Provide the [x, y] coordinate of the cell's center where the given text is located.  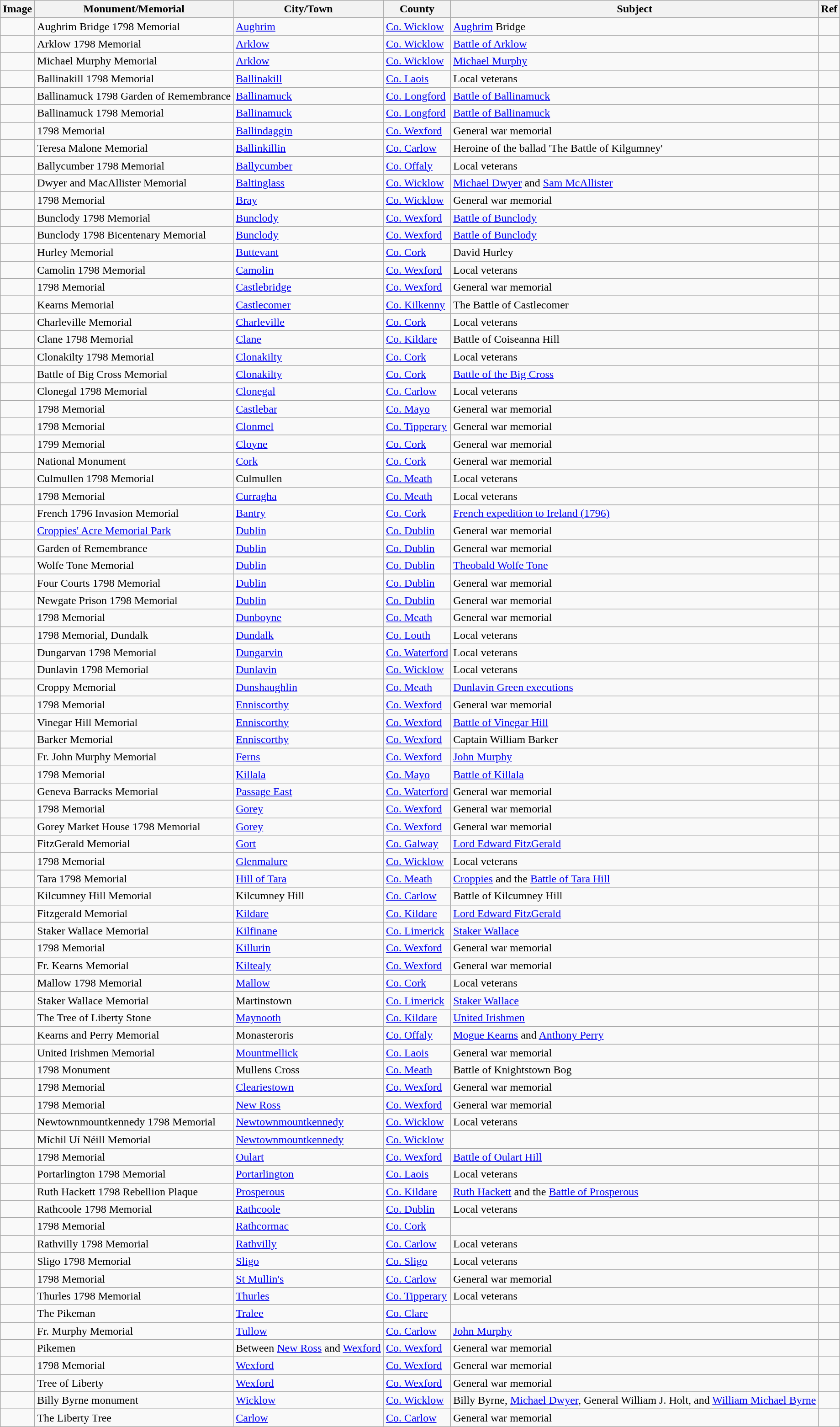
Billy Byrne monument [134, 1400]
Billy Byrne, Michael Dwyer, General William J. Holt, and William Michael Byrne [635, 1400]
Kearns and Perry Memorial [134, 1035]
Gorey Market House 1798 Memorial [134, 827]
Martinstown [309, 1000]
Arklow 1798 Memorial [134, 44]
Thurles 1798 Memorial [134, 1296]
Baltinglass [309, 183]
Aughrim Bridge [635, 27]
Co. Sligo [417, 1261]
Bunclody 1798 Bicentenary Memorial [134, 235]
French 1796 Invasion Memorial [134, 514]
Carlow [309, 1418]
The Pikeman [134, 1313]
Vinegar Hill Memorial [134, 722]
Tralee [309, 1313]
Battle of Oulart Hill [635, 1157]
Culmullen 1798 Memorial [134, 478]
Castlebar [309, 409]
Fr. Murphy Memorial [134, 1331]
Rathvilly 1798 Memorial [134, 1244]
Co. Louth [417, 635]
Míchil Uí Néill Memorial [134, 1140]
The Battle of Castlecomer [635, 305]
Dunlavin [309, 670]
Kilfinane [309, 931]
Sligo [309, 1261]
Killurin [309, 948]
Garden of Remembrance [134, 548]
Monument/Memorial [134, 9]
Teresa Malone Memorial [134, 148]
FitzGerald Memorial [134, 844]
Newtownmountkennedy 1798 Memorial [134, 1122]
Rathcoole [309, 1209]
Portarlington [309, 1174]
Kildare [309, 913]
Monasteroris [309, 1035]
Cloyne [309, 444]
Buttevant [309, 253]
Castlecomer [309, 305]
Mountmellick [309, 1052]
Co. Kilkenny [417, 305]
Mullens Cross [309, 1070]
Charleville Memorial [134, 322]
Rathcormac [309, 1226]
Michael Murphy Memorial [134, 61]
Michael Murphy [635, 61]
United Irishmen Memorial [134, 1052]
Glenmalure [309, 861]
Clonmel [309, 426]
Kilcumney Hill [309, 896]
Culmullen [309, 478]
Subject [635, 9]
Gort [309, 844]
1798 Monument [134, 1070]
Cleariestown [309, 1087]
Battle of Knightstown Bog [635, 1070]
Geneva Barracks Memorial [134, 792]
Dungarvan 1798 Memorial [134, 652]
Theobald Wolfe Tone [635, 566]
Aughrim Bridge 1798 Memorial [134, 27]
Clonakilty 1798 Memorial [134, 357]
Ballinamuck 1798 Memorial [134, 113]
Curragha [309, 496]
Maynooth [309, 1018]
Ruth Hackett and the Battle of Prosperous [635, 1192]
Ballinakill 1798 Memorial [134, 79]
Wicklow [309, 1400]
County [417, 9]
Cork [309, 461]
Tree of Liberty [134, 1383]
Prosperous [309, 1192]
Clane 1798 Memorial [134, 340]
Tullow [309, 1331]
Michael Dwyer and Sam McAllister [635, 183]
Mogue Kearns and Anthony Perry [635, 1035]
Battle of Vinegar Hill [635, 722]
Camolin [309, 270]
Passage East [309, 792]
New Ross [309, 1105]
Sligo 1798 Memorial [134, 1261]
Dungarvin [309, 652]
Battle of Kilcumney Hill [635, 896]
1798 Memorial, Dundalk [134, 635]
United Irishmen [635, 1018]
Kiltealy [309, 965]
Image [17, 9]
Clonegal [309, 392]
Rathcoole 1798 Memorial [134, 1209]
Charleville [309, 322]
Battle of Arklow [635, 44]
Ballycumber [309, 165]
Wolfe Tone Memorial [134, 566]
Hill of Tara [309, 879]
French expedition to Ireland (1796) [635, 514]
Ferns [309, 757]
Dundalk [309, 635]
Clonegal 1798 Memorial [134, 392]
Croppy Memorial [134, 687]
Portarlington 1798 Memorial [134, 1174]
David Hurley [635, 253]
Croppies' Acre Memorial Park [134, 531]
Ref [829, 9]
Castlebridge [309, 287]
Oulart [309, 1157]
Aughrim [309, 27]
Co. Clare [417, 1313]
Clane [309, 340]
Dunlavin 1798 Memorial [134, 670]
Mallow [309, 983]
1799 Memorial [134, 444]
Battle of Big Cross Memorial [134, 374]
Ballinkillin [309, 148]
Co. Galway [417, 844]
Battle of Killala [635, 775]
Camolin 1798 Memorial [134, 270]
Fr. John Murphy Memorial [134, 757]
Battle of the Big Cross [635, 374]
The Liberty Tree [134, 1418]
Battle of Coiseanna Hill [635, 340]
Bray [309, 200]
The Tree of Liberty Stone [134, 1018]
Tara 1798 Memorial [134, 879]
Dunshaughlin [309, 687]
Bantry [309, 514]
Hurley Memorial [134, 253]
Ballinakill [309, 79]
Ballycumber 1798 Memorial [134, 165]
Kilcumney Hill Memorial [134, 896]
Dunboyne [309, 618]
Dunlavin Green executions [635, 687]
Kearns Memorial [134, 305]
Ballinamuck 1798 Garden of Remembrance [134, 96]
Mallow 1798 Memorial [134, 983]
Dwyer and MacAllister Memorial [134, 183]
Captain William Barker [635, 739]
National Monument [134, 461]
City/Town [309, 9]
Pikemen [134, 1348]
Killala [309, 775]
Bunclody 1798 Memorial [134, 218]
Heroine of the ballad 'The Battle of Kilgumney' [635, 148]
Ruth Hackett 1798 Rebellion Plaque [134, 1192]
Fitzgerald Memorial [134, 913]
Fr. Kearns Memorial [134, 965]
Croppies and the Battle of Tara Hill [635, 879]
Ballindaggin [309, 131]
St Mullin's [309, 1278]
Thurles [309, 1296]
Rathvilly [309, 1244]
Four Courts 1798 Memorial [134, 583]
Barker Memorial [134, 739]
Newgate Prison 1798 Memorial [134, 600]
Between New Ross and Wexford [309, 1348]
